Capture the cell that displays the provided text and extract its [X, Y] central coordinate. 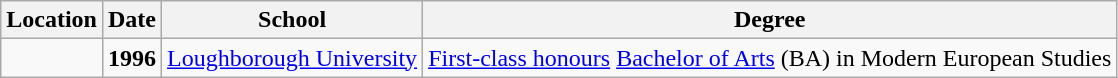
School [292, 20]
Date [132, 20]
Loughborough University [292, 58]
1996 [132, 58]
First-class honours Bachelor of Arts (BA) in Modern European Studies [770, 58]
Degree [770, 20]
Location [52, 20]
